Output the [x, y] coordinate of the center of the cell containing the given text.  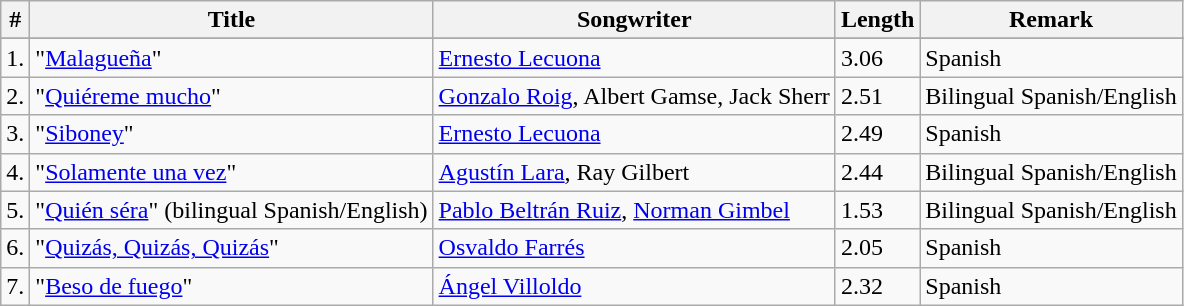
2. [16, 96]
2.51 [877, 96]
1.53 [877, 210]
"Quién séra" (bilingual Spanish/English) [232, 210]
"Siboney" [232, 134]
4. [16, 172]
2.32 [877, 286]
7. [16, 286]
"Quizás, Quizás, Quizás" [232, 248]
"Quiéreme mucho" [232, 96]
1. [16, 58]
Osvaldo Farrés [634, 248]
5. [16, 210]
3. [16, 134]
2.05 [877, 248]
Songwriter [634, 20]
Gonzalo Roig, Albert Gamse, Jack Sherr [634, 96]
"Malagueña" [232, 58]
# [16, 20]
Title [232, 20]
Remark [1051, 20]
Pablo Beltrán Ruiz, Norman Gimbel [634, 210]
"Solamente una vez" [232, 172]
Length [877, 20]
6. [16, 248]
"Beso de fuego" [232, 286]
Agustín Lara, Ray Gilbert [634, 172]
Ángel Villoldo [634, 286]
2.44 [877, 172]
3.06 [877, 58]
2.49 [877, 134]
